Detect which cell encompasses the target text, then output its (X, Y) center coordinate. 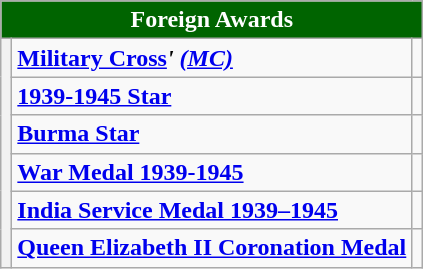
Military Cross' (MC) (212, 58)
War Medal 1939-1945 (212, 172)
1939-1945 Star (212, 96)
Foreign Awards (212, 20)
Queen Elizabeth II Coronation Medal (212, 248)
India Service Medal 1939–1945 (212, 210)
Burma Star (212, 134)
